For the text-containing cell, return its midpoint in (X, Y) coordinate format. 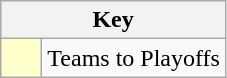
Key (114, 20)
Teams to Playoffs (134, 58)
